Determine the (x, y) coordinate at the center of the cell enclosing the given text.  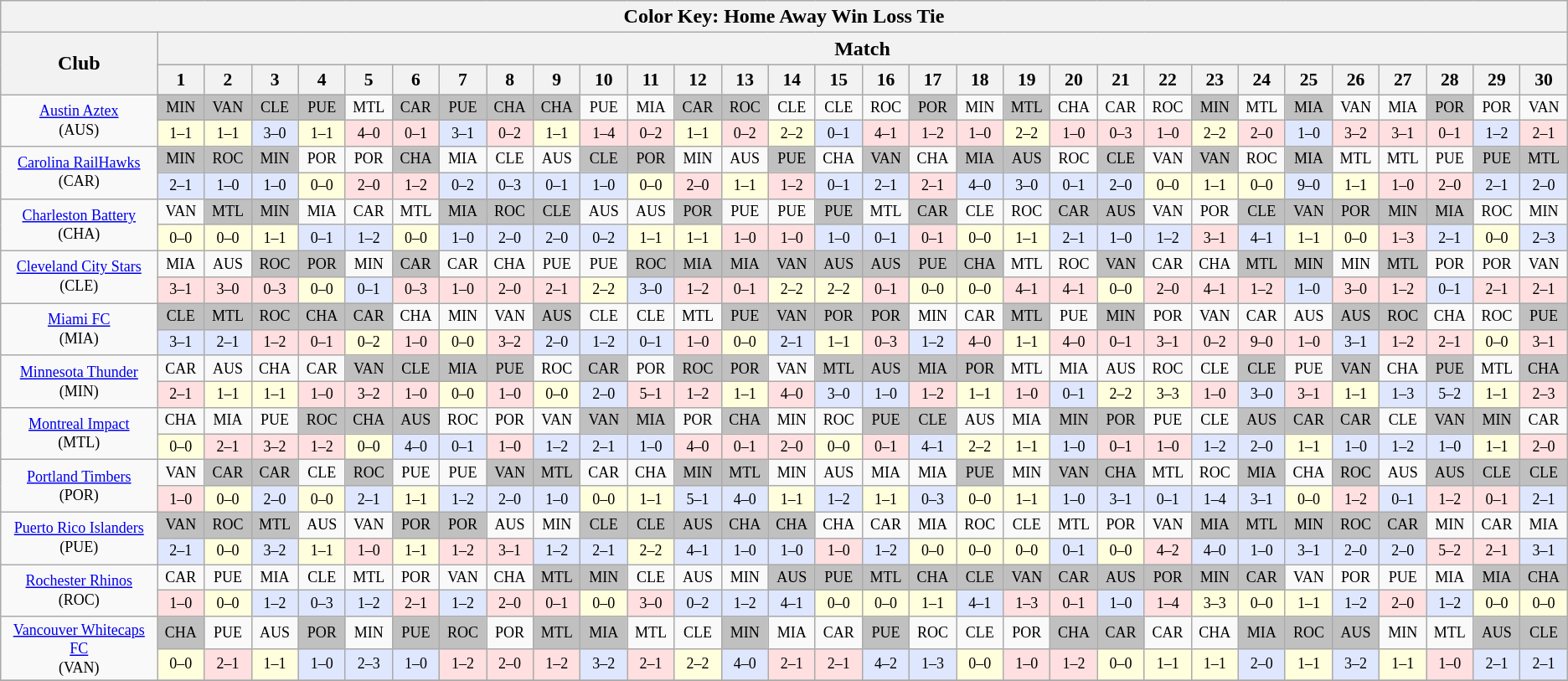
Minnesota Thunder(MIN) (79, 381)
6 (415, 80)
Carolina RailHawks(CAR) (79, 173)
10 (604, 80)
Portland Timbers(POR) (79, 486)
13 (745, 80)
23 (1215, 80)
12 (698, 80)
2 (228, 80)
24 (1261, 80)
Miami FC(MIA) (79, 329)
17 (933, 80)
26 (1356, 80)
Club (79, 64)
15 (838, 80)
Match (863, 49)
11 (651, 80)
18 (980, 80)
25 (1308, 80)
Color Key: Home Away Win Loss Tie (784, 17)
Austin Aztex(AUS) (79, 120)
14 (792, 80)
1 (181, 80)
9 (557, 80)
27 (1403, 80)
Montreal Impact(MTL) (79, 434)
21 (1121, 80)
22 (1168, 80)
Charleston Battery(CHA) (79, 224)
16 (885, 80)
20 (1074, 80)
5 (369, 80)
8 (510, 80)
30 (1544, 80)
4 (322, 80)
29 (1497, 80)
7 (462, 80)
Vancouver Whitecaps FC(VAN) (79, 648)
Cleveland City Stars(CLE) (79, 277)
Puerto Rico Islanders(PUE) (79, 538)
19 (1027, 80)
Rochester Rhinos(ROC) (79, 591)
3 (275, 80)
28 (1450, 80)
